Capture the cell that displays the provided text and extract its (X, Y) central coordinate. 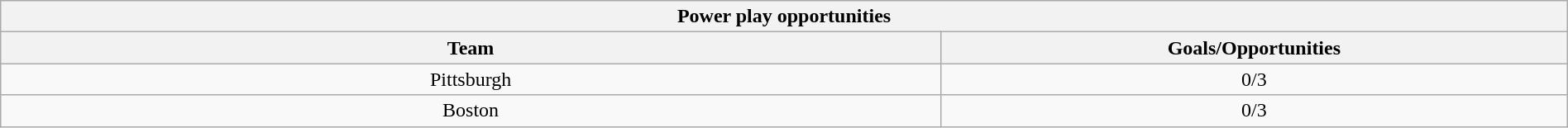
Goals/Opportunities (1254, 48)
Team (471, 48)
Boston (471, 111)
Power play opportunities (784, 17)
Pittsburgh (471, 79)
